From the cell containing the given text, extract its center point as [X, Y] coordinate. 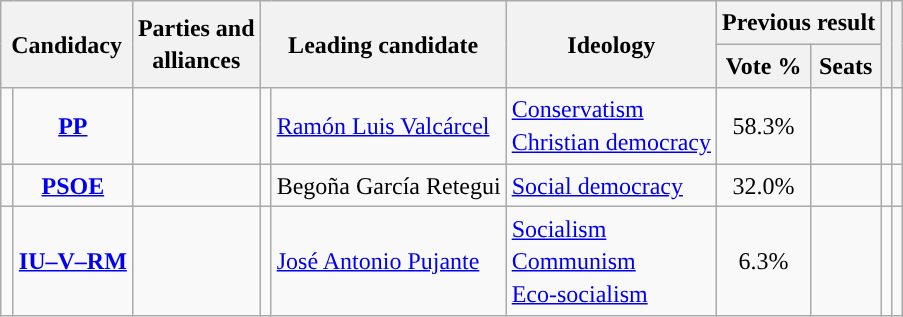
Ideology [611, 44]
PP [72, 126]
6.3% [763, 261]
Parties andalliances [196, 44]
32.0% [763, 186]
Ramón Luis Valcárcel [388, 126]
Vote % [763, 66]
José Antonio Pujante [388, 261]
Leading candidate [383, 44]
SocialismCommunismEco-socialism [611, 261]
58.3% [763, 126]
PSOE [72, 186]
Candidacy [67, 44]
Social democracy [611, 186]
ConservatismChristian democracy [611, 126]
Seats [846, 66]
IU–V–RM [72, 261]
Previous result [798, 22]
Begoña García Retegui [388, 186]
